From the cell containing the given text, extract its center point as (x, y) coordinate. 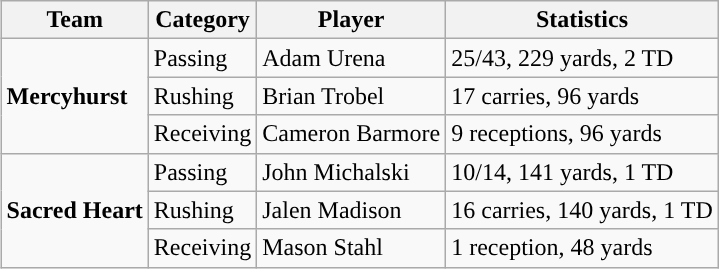
Player (352, 20)
Category (202, 20)
John Michalski (352, 172)
17 carries, 96 yards (582, 96)
16 carries, 140 yards, 1 TD (582, 210)
25/43, 229 yards, 2 TD (582, 58)
Sacred Heart (74, 210)
Team (74, 20)
Mercyhurst (74, 96)
9 receptions, 96 yards (582, 134)
Adam Urena (352, 58)
1 reception, 48 yards (582, 248)
Mason Stahl (352, 248)
Statistics (582, 20)
Cameron Barmore (352, 134)
Brian Trobel (352, 96)
Jalen Madison (352, 210)
10/14, 141 yards, 1 TD (582, 172)
